Return (x, y) of the center of cell containing provided text 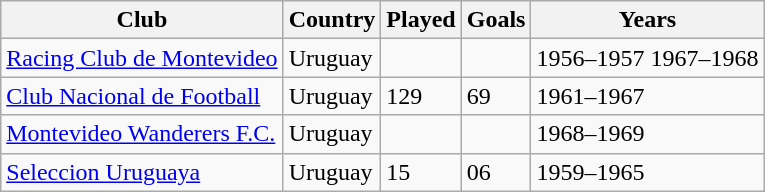
15 (421, 172)
129 (421, 96)
Seleccion Uruguaya (142, 172)
Club Nacional de Football (142, 96)
69 (496, 96)
Played (421, 20)
Years (648, 20)
Club (142, 20)
1956–1957 1967–1968 (648, 58)
Country (332, 20)
1959–1965 (648, 172)
Montevideo Wanderers F.C. (142, 134)
Racing Club de Montevideo (142, 58)
Goals (496, 20)
06 (496, 172)
1961–1967 (648, 96)
1968–1969 (648, 134)
